Capture the cell that displays the provided text and extract its (x, y) central coordinate. 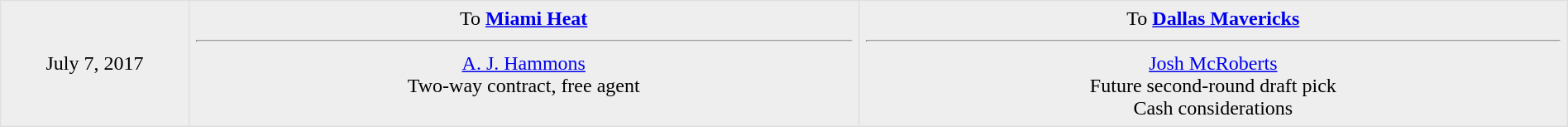
To Miami HeatA. J. HammonsTwo-way contract, free agent (523, 64)
To Dallas MavericksJosh McRobertsFuture second-round draft pickCash considerations (1212, 64)
July 7, 2017 (94, 64)
